Determine the (x, y) coordinate at the center of the cell enclosing the given text.  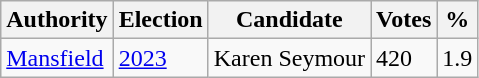
Authority (57, 20)
420 (404, 58)
Election (160, 20)
Votes (404, 20)
1.9 (458, 58)
Karen Seymour (289, 58)
Mansfield (57, 58)
Candidate (289, 20)
2023 (160, 58)
% (458, 20)
